Determine the [x, y] coordinate at the center of the cell enclosing the given text.  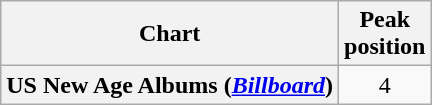
Chart [170, 34]
4 [385, 85]
Peakposition [385, 34]
US New Age Albums (Billboard) [170, 85]
